Pinpoint the cell where the given text exists, returning its [X, Y] midpoint coordinate. 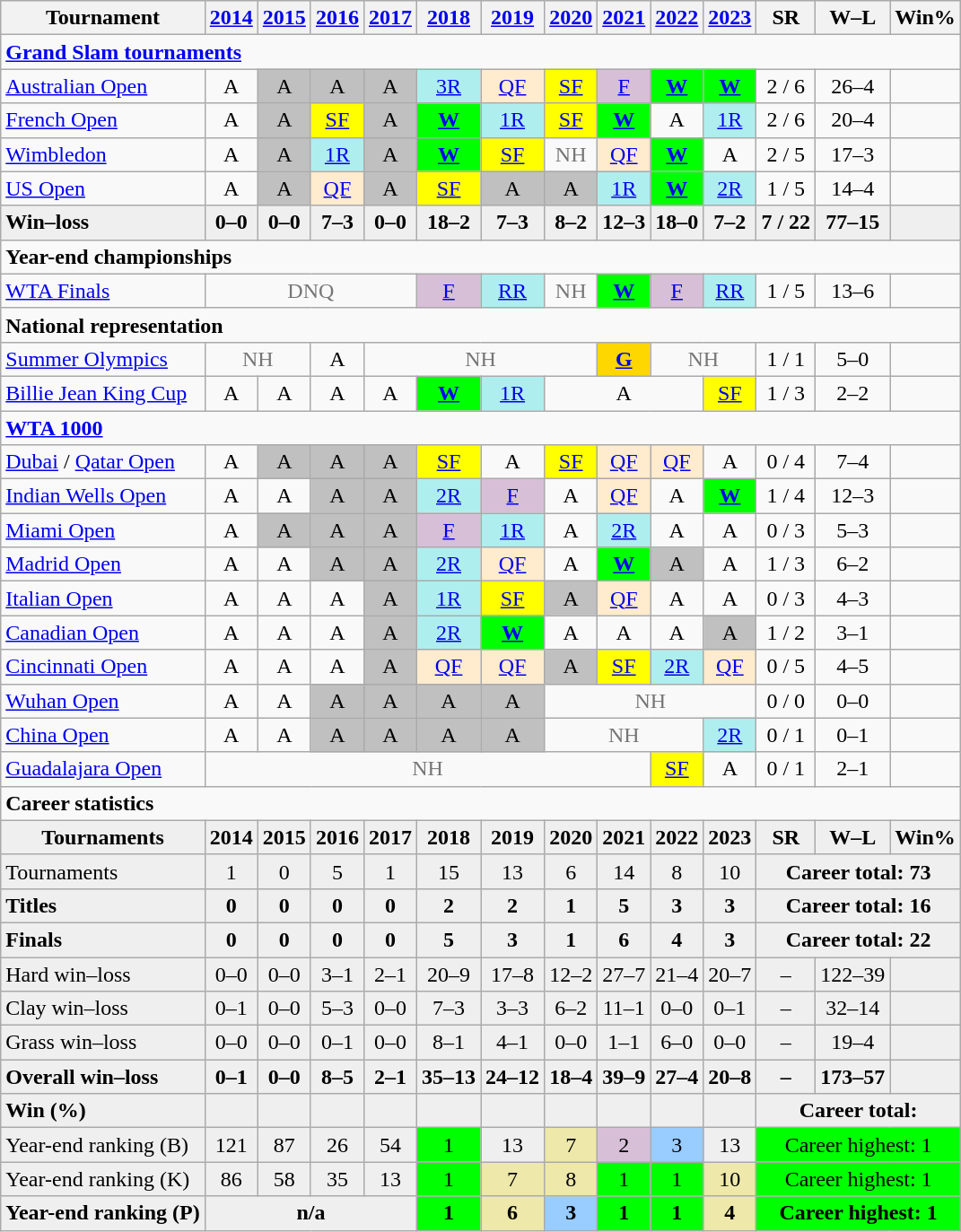
4–3 [852, 599]
17–3 [852, 154]
Madrid Open [103, 564]
173–57 [852, 1077]
7–4 [852, 462]
G [625, 359]
Summer Olympics [103, 359]
1 / 1 [786, 359]
Year-end ranking (K) [103, 1179]
4–1 [513, 1043]
Year-end championships [481, 257]
14–4 [852, 188]
Billie Jean King Cup [103, 393]
8–1 [449, 1043]
French Open [103, 120]
122–39 [852, 974]
20–9 [449, 974]
Guadalajara Open [103, 769]
27–7 [625, 974]
Cincinnati Open [103, 667]
Wimbledon [103, 154]
0 / 5 [786, 667]
Career total: 16 [858, 905]
Overall win–loss [103, 1077]
24–12 [513, 1077]
2 / 5 [786, 154]
58 [284, 1179]
Win (%) [103, 1111]
Career total: 22 [858, 939]
13–6 [852, 291]
35–13 [449, 1077]
77–15 [852, 223]
3R [449, 86]
35 [337, 1179]
Career total: 73 [858, 871]
8–2 [571, 223]
87 [284, 1145]
Wuhan Open [103, 701]
Australian Open [103, 86]
26–4 [852, 86]
0 / 4 [786, 462]
21–4 [677, 974]
Italian Open [103, 599]
Grand Slam tournaments [481, 52]
18–2 [449, 223]
Grass win–loss [103, 1043]
54 [389, 1145]
1 / 2 [786, 633]
39–9 [625, 1077]
Canadian Open [103, 633]
US Open [103, 188]
Career total: [858, 1111]
20–8 [730, 1077]
12–2 [571, 974]
Career statistics [481, 803]
WTA Finals [103, 291]
0 / 0 [786, 701]
China Open [103, 735]
20–7 [730, 974]
6–0 [677, 1043]
4–5 [852, 667]
1 / 4 [786, 496]
DNQ [310, 291]
11–1 [625, 1009]
19–4 [852, 1043]
Tournament [103, 18]
n/a [310, 1213]
26 [337, 1145]
1–1 [625, 1043]
20–4 [852, 120]
8–5 [337, 1077]
Hard win–loss [103, 974]
Win–loss [103, 223]
5–0 [852, 359]
27–4 [677, 1077]
Titles [103, 905]
18–4 [571, 1077]
Dubai / Qatar Open [103, 462]
14 [625, 871]
Finals [103, 939]
121 [232, 1145]
15 [449, 871]
3–3 [513, 1009]
Year-end ranking (P) [103, 1213]
32–14 [852, 1009]
86 [232, 1179]
Miami Open [103, 530]
Indian Wells Open [103, 496]
7 / 22 [786, 223]
WTA 1000 [481, 428]
Clay win–loss [103, 1009]
17–8 [513, 974]
7–2 [730, 223]
Year-end ranking (B) [103, 1145]
2–2 [852, 393]
National representation [481, 325]
18–0 [677, 223]
